Scan for the cell matching the given text and deliver its (x, y) coordinate at center. 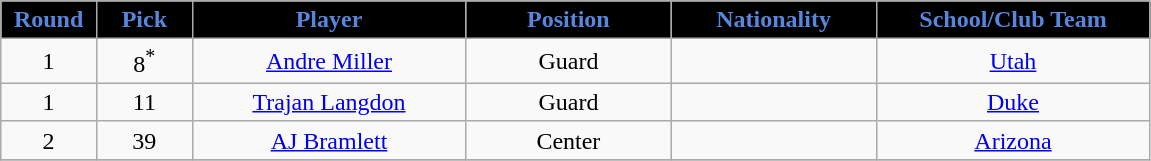
Duke (1013, 102)
Center (568, 140)
39 (144, 140)
AJ Bramlett (329, 140)
School/Club Team (1013, 20)
Trajan Langdon (329, 102)
Round (49, 20)
8* (144, 62)
Position (568, 20)
Arizona (1013, 140)
Nationality (774, 20)
Player (329, 20)
Pick (144, 20)
Utah (1013, 62)
2 (49, 140)
Andre Miller (329, 62)
11 (144, 102)
